From the cell containing the given text, extract its center point as (x, y) coordinate. 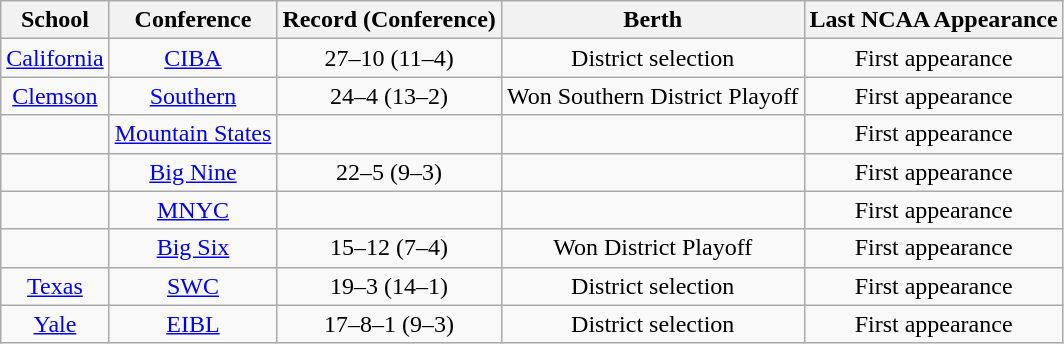
Won District Playoff (652, 248)
Southern (193, 96)
Big Six (193, 248)
MNYC (193, 210)
15–12 (7–4) (390, 248)
Record (Conference) (390, 20)
24–4 (13–2) (390, 96)
Mountain States (193, 134)
22–5 (9–3) (390, 172)
Last NCAA Appearance (934, 20)
SWC (193, 286)
CIBA (193, 58)
Big Nine (193, 172)
17–8–1 (9–3) (390, 324)
Conference (193, 20)
Clemson (55, 96)
School (55, 20)
19–3 (14–1) (390, 286)
27–10 (11–4) (390, 58)
Texas (55, 286)
Yale (55, 324)
Won Southern District Playoff (652, 96)
California (55, 58)
Berth (652, 20)
EIBL (193, 324)
